Scan for the cell matching the given text and deliver its (X, Y) coordinate at center. 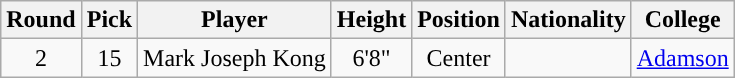
Height (371, 20)
6'8" (371, 58)
College (682, 20)
Pick (109, 20)
2 (41, 58)
Position (459, 20)
Nationality (568, 20)
Player (235, 20)
Round (41, 20)
Adamson (682, 58)
Mark Joseph Kong (235, 58)
Center (459, 58)
15 (109, 58)
